Find where the given text appears and provide that cell's center as (X, Y) coordinate. 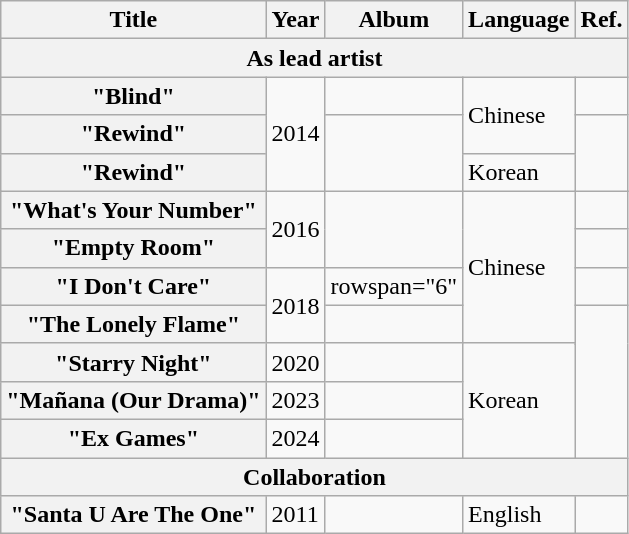
2020 (296, 362)
Language (519, 20)
Year (296, 20)
"Blind" (134, 96)
2018 (296, 305)
"Ex Games" (134, 438)
"Starry Night" (134, 362)
2024 (296, 438)
"Mañana (Our Drama)" (134, 400)
Album (394, 20)
Collaboration (314, 477)
2014 (296, 134)
As lead artist (314, 58)
Ref. (602, 20)
2023 (296, 400)
2016 (296, 229)
English (519, 515)
"Empty Room" (134, 248)
rowspan="6" (394, 286)
2011 (296, 515)
"I Don't Care" (134, 286)
Title (134, 20)
"What's Your Number" (134, 210)
"The Lonely Flame" (134, 324)
"Santa U Are The One" (134, 515)
